Detect which cell encompasses the target text, then output its (x, y) center coordinate. 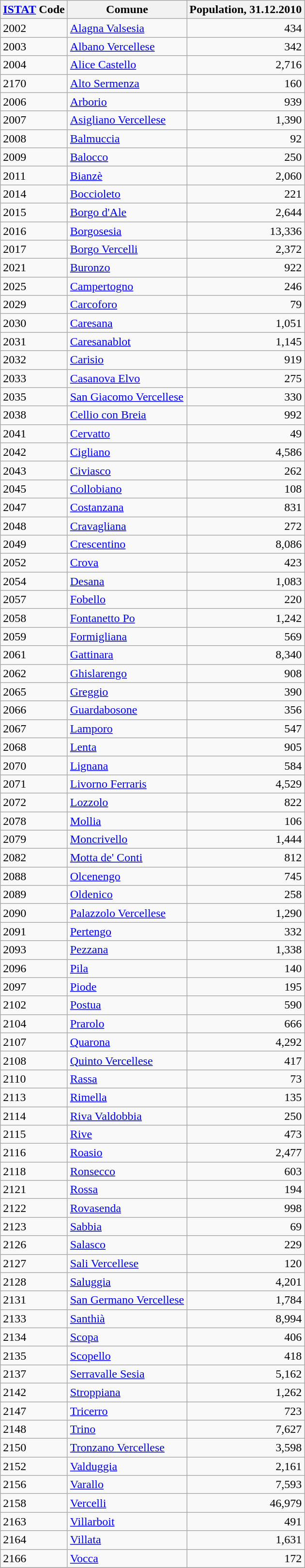
Lozzolo (127, 802)
2035 (34, 397)
4,586 (246, 452)
13,336 (246, 231)
8,086 (246, 544)
Asigliano Vercellese (127, 120)
2047 (34, 507)
Rive (127, 1134)
2170 (34, 83)
2166 (34, 1558)
2068 (34, 747)
106 (246, 821)
Fobello (127, 600)
2007 (34, 120)
908 (246, 673)
1,784 (246, 1300)
Livorno Ferraris (127, 784)
745 (246, 876)
2065 (34, 692)
Pertengo (127, 931)
Balocco (127, 157)
Quinto Vercellese (127, 1060)
92 (246, 139)
2134 (34, 1337)
1,262 (246, 1392)
2121 (34, 1190)
2147 (34, 1411)
Motta de' Conti (127, 858)
2115 (34, 1134)
2156 (34, 1485)
569 (246, 637)
2078 (34, 821)
1,145 (246, 342)
2093 (34, 950)
Vocca (127, 1558)
1,631 (246, 1540)
2058 (34, 618)
Borgo Vercelli (127, 249)
Tronzano Vercellese (127, 1448)
Buronzo (127, 268)
Caresana (127, 323)
Greggio (127, 692)
2082 (34, 858)
Mollia (127, 821)
2067 (34, 729)
2127 (34, 1263)
2071 (34, 784)
Rossa (127, 1190)
2118 (34, 1171)
Sabbia (127, 1226)
Villata (127, 1540)
Formigliana (127, 637)
5,162 (246, 1374)
2110 (34, 1079)
2048 (34, 526)
Varallo (127, 1485)
417 (246, 1060)
590 (246, 1005)
Civiasco (127, 470)
Cravagliana (127, 526)
434 (246, 28)
8,340 (246, 655)
2006 (34, 102)
2025 (34, 286)
Collobiano (127, 489)
2038 (34, 415)
Alagna Valsesia (127, 28)
Crescentino (127, 544)
Carisio (127, 360)
998 (246, 1208)
Prarolo (127, 1024)
547 (246, 729)
332 (246, 931)
2049 (34, 544)
1,290 (246, 913)
4,201 (246, 1282)
2032 (34, 360)
2152 (34, 1466)
2079 (34, 839)
2030 (34, 323)
Albano Vercellese (127, 47)
4,529 (246, 784)
Rimella (127, 1097)
2015 (34, 212)
831 (246, 507)
2097 (34, 987)
Tricerro (127, 1411)
1,444 (246, 839)
Ghislarengo (127, 673)
Ronsecco (127, 1171)
330 (246, 397)
Oldenico (127, 895)
Balmuccia (127, 139)
108 (246, 489)
2148 (34, 1429)
San Germano Vercellese (127, 1300)
3,598 (246, 1448)
2128 (34, 1282)
919 (246, 360)
Rassa (127, 1079)
2072 (34, 802)
Cellio con Breia (127, 415)
Olcenengo (127, 876)
2,644 (246, 212)
Scopa (127, 1337)
2002 (34, 28)
2164 (34, 1540)
Serravalle Sesia (127, 1374)
Lignana (127, 765)
1,242 (246, 618)
2113 (34, 1097)
2089 (34, 895)
Population, 31.12.2010 (246, 10)
Palazzolo Vercellese (127, 913)
2054 (34, 581)
2114 (34, 1116)
406 (246, 1337)
2043 (34, 470)
Arborio (127, 102)
Vercelli (127, 1503)
2008 (34, 139)
342 (246, 47)
Alice Castello (127, 65)
Moncrivello (127, 839)
Campertogno (127, 286)
473 (246, 1134)
Pila (127, 968)
812 (246, 858)
2090 (34, 913)
2014 (34, 194)
2070 (34, 765)
46,979 (246, 1503)
Alto Sermenza (127, 83)
2033 (34, 378)
2091 (34, 931)
2123 (34, 1226)
491 (246, 1521)
Cigliano (127, 452)
603 (246, 1171)
423 (246, 563)
356 (246, 710)
2041 (34, 434)
Trino (127, 1429)
Lamporo (127, 729)
135 (246, 1097)
2122 (34, 1208)
2108 (34, 1060)
Fontanetto Po (127, 618)
Gattinara (127, 655)
272 (246, 526)
2031 (34, 342)
Borgo d'Ale (127, 212)
49 (246, 434)
7,627 (246, 1429)
2062 (34, 673)
2142 (34, 1392)
723 (246, 1411)
195 (246, 987)
194 (246, 1190)
79 (246, 305)
4,292 (246, 1042)
2137 (34, 1374)
2163 (34, 1521)
Boccioleto (127, 194)
822 (246, 802)
120 (246, 1263)
Crova (127, 563)
2126 (34, 1245)
73 (246, 1079)
2,372 (246, 249)
2150 (34, 1448)
2102 (34, 1005)
2042 (34, 452)
262 (246, 470)
Desana (127, 581)
2059 (34, 637)
Santhià (127, 1319)
2052 (34, 563)
220 (246, 600)
Salasco (127, 1245)
1,390 (246, 120)
2133 (34, 1319)
Borgosesia (127, 231)
418 (246, 1355)
7,593 (246, 1485)
2,060 (246, 175)
2,161 (246, 1466)
992 (246, 415)
8,994 (246, 1319)
2057 (34, 600)
Villarboit (127, 1521)
2104 (34, 1024)
Saluggia (127, 1282)
San Giacomo Vercellese (127, 397)
229 (246, 1245)
1,051 (246, 323)
172 (246, 1558)
2116 (34, 1153)
2004 (34, 65)
258 (246, 895)
Costanzana (127, 507)
69 (246, 1226)
Comune (127, 10)
Guardabosone (127, 710)
Roasio (127, 1153)
Rovasenda (127, 1208)
2045 (34, 489)
1,338 (246, 950)
2029 (34, 305)
140 (246, 968)
2135 (34, 1355)
2016 (34, 231)
2009 (34, 157)
246 (246, 286)
905 (246, 747)
2096 (34, 968)
2021 (34, 268)
275 (246, 378)
Lenta (127, 747)
939 (246, 102)
2158 (34, 1503)
1,083 (246, 581)
584 (246, 765)
2088 (34, 876)
Riva Valdobbia (127, 1116)
Cervatto (127, 434)
2011 (34, 175)
Carcoforo (127, 305)
2017 (34, 249)
2,716 (246, 65)
2107 (34, 1042)
221 (246, 194)
390 (246, 692)
Postua (127, 1005)
922 (246, 268)
Bianzè (127, 175)
Scopello (127, 1355)
2061 (34, 655)
Sali Vercellese (127, 1263)
160 (246, 83)
2131 (34, 1300)
Piode (127, 987)
2003 (34, 47)
Caresanablot (127, 342)
2066 (34, 710)
Pezzana (127, 950)
Stroppiana (127, 1392)
ISTAT Code (34, 10)
Quarona (127, 1042)
2,477 (246, 1153)
Valduggia (127, 1466)
Casanova Elvo (127, 378)
666 (246, 1024)
